Find where the given text appears and provide that cell's center as [x, y] coordinate. 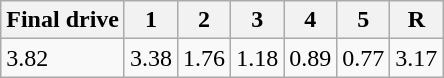
4 [310, 20]
3.17 [416, 58]
Final drive [63, 20]
5 [364, 20]
1.76 [204, 58]
3.82 [63, 58]
0.77 [364, 58]
R [416, 20]
1.18 [258, 58]
0.89 [310, 58]
1 [150, 20]
3 [258, 20]
2 [204, 20]
3.38 [150, 58]
